Pinpoint the cell where the given text exists, returning its (X, Y) midpoint coordinate. 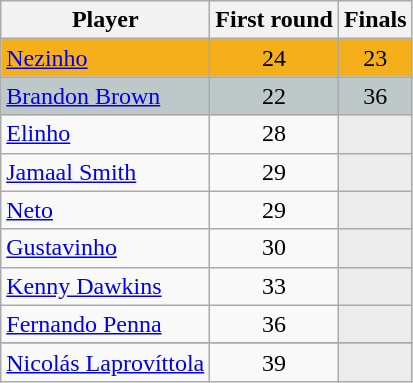
Fernando Penna (106, 324)
22 (274, 96)
First round (274, 20)
Player (106, 20)
Nezinho (106, 58)
28 (274, 134)
Kenny Dawkins (106, 286)
Neto (106, 210)
Brandon Brown (106, 96)
30 (274, 248)
Jamaal Smith (106, 172)
Gustavinho (106, 248)
24 (274, 58)
Nicolás Laprovíttola (106, 362)
23 (375, 58)
33 (274, 286)
Finals (375, 20)
39 (274, 362)
Elinho (106, 134)
